Return the [x, y] coordinate for the center point of the cell that contains the specified text.  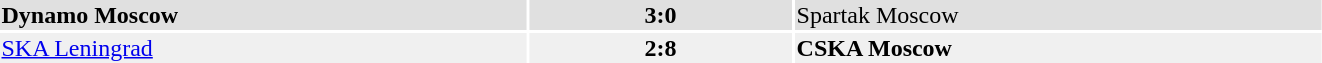
2:8 [660, 48]
Spartak Moscow [1058, 15]
CSKA Moscow [1058, 48]
SKA Leningrad [263, 48]
Dynamo Moscow [263, 15]
3:0 [660, 15]
